Return the [X, Y] coordinate for the center point of the cell that contains the specified text.  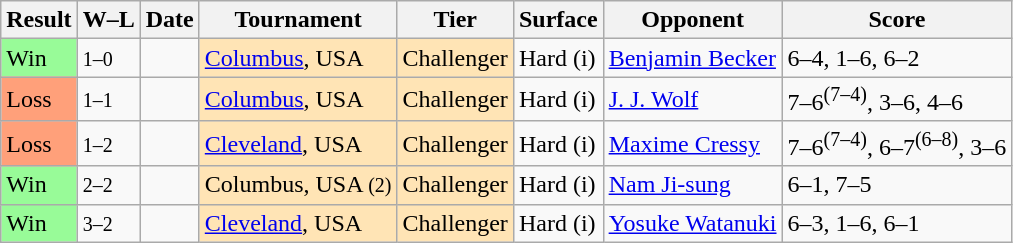
Maxime Cressy [692, 144]
Result [39, 20]
J. J. Wolf [692, 100]
1–2 [108, 144]
1–0 [108, 58]
2–2 [108, 185]
Tournament [298, 20]
Score [897, 20]
Columbus, USA (2) [298, 185]
7–6(7–4), 6–7(6–8), 3–6 [897, 144]
6–4, 1–6, 6–2 [897, 58]
Nam Ji-sung [692, 185]
6–1, 7–5 [897, 185]
3–2 [108, 223]
Surface [558, 20]
6–3, 1–6, 6–1 [897, 223]
Yosuke Watanuki [692, 223]
7–6(7–4), 3–6, 4–6 [897, 100]
W–L [108, 20]
Tier [455, 20]
Opponent [692, 20]
Date [170, 20]
Benjamin Becker [692, 58]
1–1 [108, 100]
